Locate the cell with the specified text and output its (x, y) center coordinate. 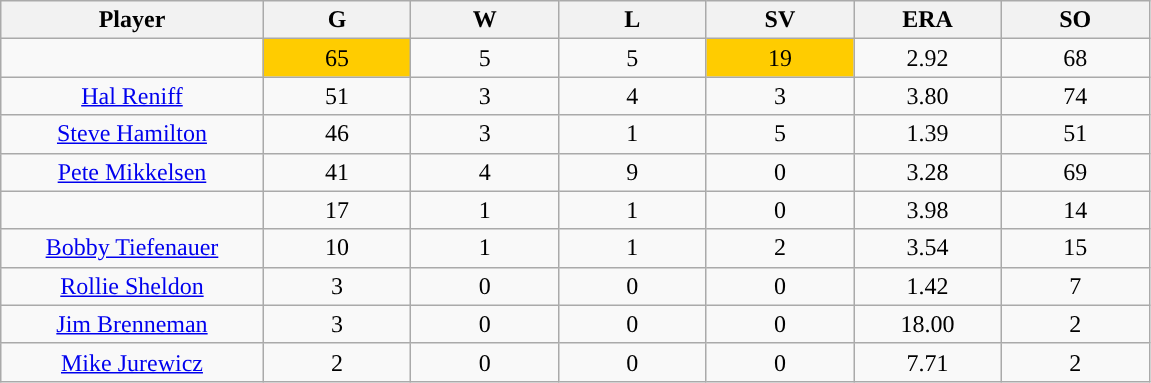
Rollie Sheldon (132, 286)
SO (1075, 20)
G (337, 20)
19 (780, 58)
3.80 (928, 96)
SV (780, 20)
68 (1075, 58)
3.28 (928, 172)
74 (1075, 96)
2.92 (928, 58)
41 (337, 172)
Player (132, 20)
3.98 (928, 210)
46 (337, 134)
7.71 (928, 362)
9 (632, 172)
14 (1075, 210)
10 (337, 248)
65 (337, 58)
L (632, 20)
Steve Hamilton (132, 134)
7 (1075, 286)
1.39 (928, 134)
Jim Brenneman (132, 324)
1.42 (928, 286)
ERA (928, 20)
69 (1075, 172)
18.00 (928, 324)
15 (1075, 248)
17 (337, 210)
3.54 (928, 248)
Hal Reniff (132, 96)
Mike Jurewicz (132, 362)
W (485, 20)
Pete Mikkelsen (132, 172)
Bobby Tiefenauer (132, 248)
